Locate the cell with the specified text and output its [x, y] center coordinate. 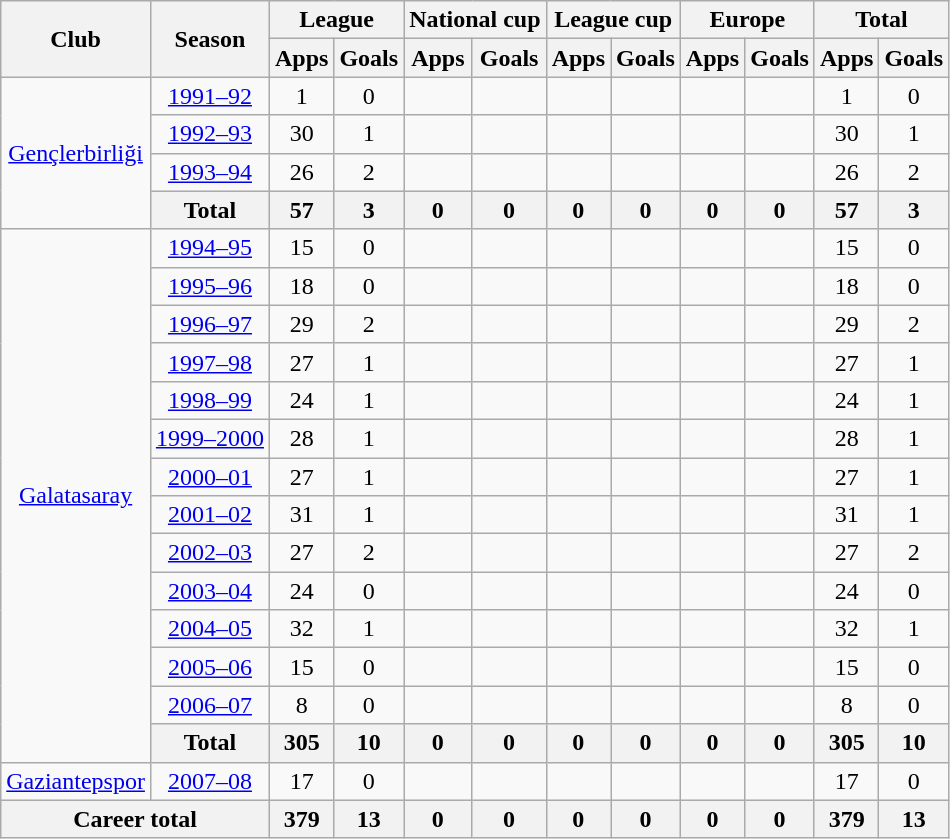
League cup [613, 20]
1995–96 [210, 286]
1996–97 [210, 324]
Gençlerbirliği [76, 153]
Career total [136, 819]
Club [76, 39]
1991–92 [210, 96]
2005–06 [210, 667]
National cup [475, 20]
Galatasaray [76, 496]
Europe [747, 20]
2007–08 [210, 781]
1992–93 [210, 134]
Season [210, 39]
1999–2000 [210, 438]
2002–03 [210, 553]
2000–01 [210, 477]
1993–94 [210, 172]
League [336, 20]
1994–95 [210, 248]
2003–04 [210, 591]
Gaziantepspor [76, 781]
1998–99 [210, 400]
1997–98 [210, 362]
2006–07 [210, 705]
2004–05 [210, 629]
2001–02 [210, 515]
